Detect which cell encompasses the target text, then output its [X, Y] center coordinate. 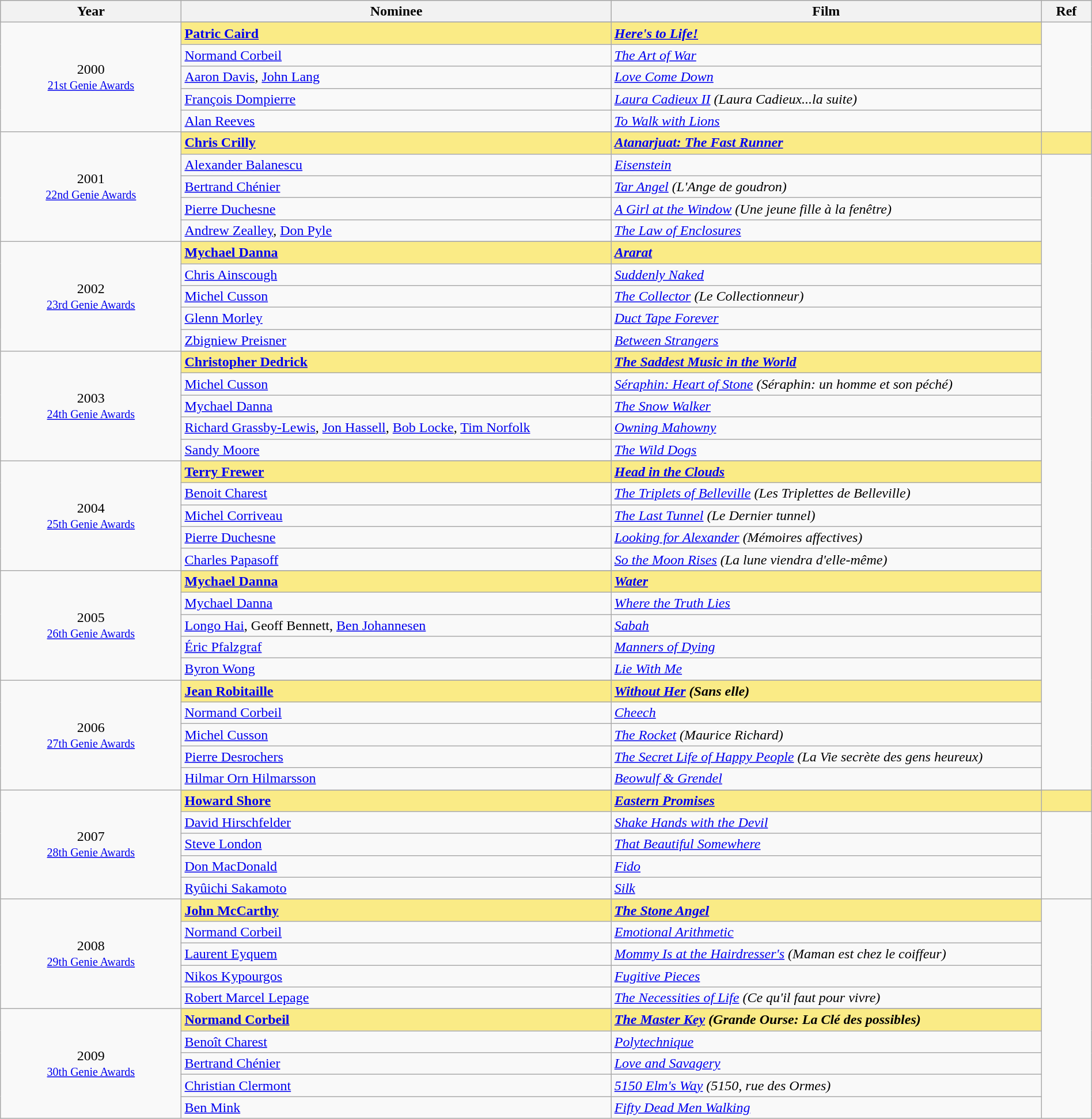
Duct Tape Forever [826, 318]
Fido [826, 866]
Water [826, 581]
That Beautiful Somewhere [826, 844]
Howard Shore [396, 801]
Patric Caird [396, 33]
2003 24th Genie Awards [91, 406]
The Triplets of Belleville (Les Triplettes de Belleville) [826, 494]
Looking for Alexander (Mémoires affectives) [826, 537]
David Hirschfelder [396, 822]
Film [826, 12]
Andrew Zealley, Don Pyle [396, 230]
Glenn Morley [396, 318]
Polytechnique [826, 1042]
Ryûichi Sakamoto [396, 888]
Silk [826, 888]
Ben Mink [396, 1107]
Emotional Arithmetic [826, 932]
Don MacDonald [396, 866]
The Law of Enclosures [826, 230]
Cheech [826, 713]
Without Her (Sans elle) [826, 691]
Tar Angel (L'Ange de goudron) [826, 187]
Benoit Charest [396, 494]
Sandy Moore [396, 450]
Laurent Eyquem [396, 954]
Longo Hai, Geoff Bennett, Ben Johannesen [396, 625]
Hilmar Orn Hilmarsson [396, 779]
The Last Tunnel (Le Dernier tunnel) [826, 515]
Love and Savagery [826, 1064]
Benoît Charest [396, 1042]
Lie With Me [826, 669]
Beowulf & Grendel [826, 779]
Aaron Davis, John Lang [396, 77]
The Saddest Music in the World [826, 362]
Nikos Kypourgos [396, 976]
Éric Pfalzgraf [396, 647]
Fifty Dead Men Walking [826, 1107]
The Art of War [826, 55]
The Master Key (Grande Ourse: La Clé des possibles) [826, 1020]
2002 23rd Genie Awards [91, 296]
Nominee [396, 12]
Terry Frewer [396, 472]
Mommy Is at the Hairdresser's (Maman est chez le coiffeur) [826, 954]
Charles Papasoff [396, 559]
Pierre Desrochers [396, 757]
Shake Hands with the Devil [826, 822]
Steve London [396, 844]
The Collector (Le Collectionneur) [826, 297]
The Snow Walker [826, 406]
Byron Wong [396, 669]
Suddenly Naked [826, 275]
2000 21st Genie Awards [91, 77]
Séraphin: Heart of Stone (Séraphin: un homme et son péché) [826, 384]
So the Moon Rises (La lune viendra d'elle-même) [826, 559]
Love Come Down [826, 77]
2005 26th Genie Awards [91, 625]
John McCarthy [396, 910]
2009 30th Genie Awards [91, 1064]
2006 27th Genie Awards [91, 735]
The Secret Life of Happy People (La Vie secrète des gens heureux) [826, 757]
The Necessities of Life (Ce qu'il faut pour vivre) [826, 998]
Ararat [826, 252]
Between Strangers [826, 340]
Christian Clermont [396, 1086]
Jean Robitaille [396, 691]
Alexander Balanescu [396, 165]
The Stone Angel [826, 910]
2001 22nd Genie Awards [91, 187]
To Walk with Lions [826, 121]
2007 28th Genie Awards [91, 844]
Alan Reeves [396, 121]
Michel Corriveau [396, 515]
Chris Crilly [396, 143]
A Girl at the Window (Une jeune fille à la fenêtre) [826, 208]
Sabah [826, 625]
François Dompierre [396, 99]
Year [91, 12]
5150 Elm's Way (5150, rue des Ormes) [826, 1086]
Eastern Promises [826, 801]
Laura Cadieux II (Laura Cadieux...la suite) [826, 99]
Richard Grassby-Lewis, Jon Hassell, Bob Locke, Tim Norfolk [396, 428]
Christopher Dedrick [396, 362]
Zbigniew Preisner [396, 340]
Fugitive Pieces [826, 976]
2004 25th Genie Awards [91, 515]
The Wild Dogs [826, 450]
Where the Truth Lies [826, 603]
Chris Ainscough [396, 275]
Ref [1067, 12]
Atanarjuat: The Fast Runner [826, 143]
The Rocket (Maurice Richard) [826, 735]
Head in the Clouds [826, 472]
Eisenstein [826, 165]
Here's to Life! [826, 33]
Manners of Dying [826, 647]
Robert Marcel Lepage [396, 998]
2008 29th Genie Awards [91, 954]
Owning Mahowny [826, 428]
